For the text-containing cell, return its midpoint in [X, Y] coordinate format. 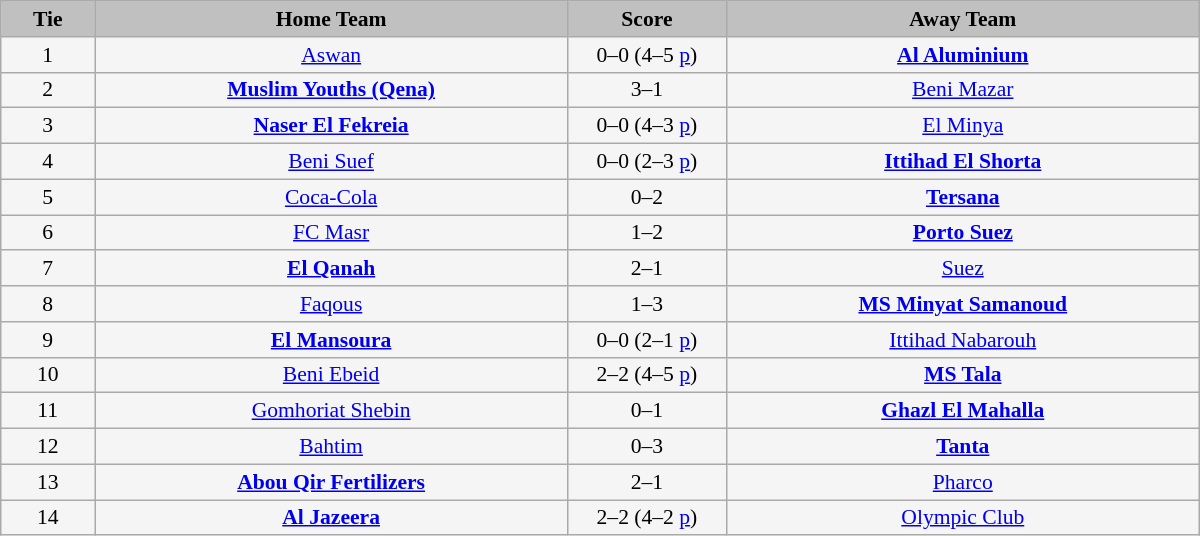
Abou Qir Fertilizers [332, 482]
Muslim Youths (Qena) [332, 90]
13 [48, 482]
0–0 (2–1 p) [648, 340]
2–2 (4–5 p) [648, 375]
Aswan [332, 55]
El Qanah [332, 269]
Pharco [962, 482]
Score [648, 19]
Al Jazeera [332, 518]
MS Tala [962, 375]
1–3 [648, 304]
Suez [962, 269]
10 [48, 375]
Gomhoriat Shebin [332, 411]
14 [48, 518]
11 [48, 411]
Faqous [332, 304]
Porto Suez [962, 233]
Ghazl El Mahalla [962, 411]
2–2 (4–2 p) [648, 518]
3 [48, 126]
Beni Ebeid [332, 375]
9 [48, 340]
0–0 (4–5 p) [648, 55]
Naser El Fekreia [332, 126]
8 [48, 304]
Olympic Club [962, 518]
Tersana [962, 197]
0–1 [648, 411]
Ittihad Nabarouh [962, 340]
6 [48, 233]
Beni Suef [332, 162]
5 [48, 197]
Coca-Cola [332, 197]
12 [48, 447]
Home Team [332, 19]
3–1 [648, 90]
Tanta [962, 447]
0–0 (2–3 p) [648, 162]
FC Masr [332, 233]
2 [48, 90]
1 [48, 55]
El Mansoura [332, 340]
Away Team [962, 19]
1–2 [648, 233]
Ittihad El Shorta [962, 162]
7 [48, 269]
4 [48, 162]
Tie [48, 19]
0–2 [648, 197]
Beni Mazar [962, 90]
MS Minyat Samanoud [962, 304]
El Minya [962, 126]
0–0 (4–3 p) [648, 126]
Al Aluminium [962, 55]
Bahtim [332, 447]
0–3 [648, 447]
